Determine the (x, y) coordinate at the center of the cell enclosing the given text.  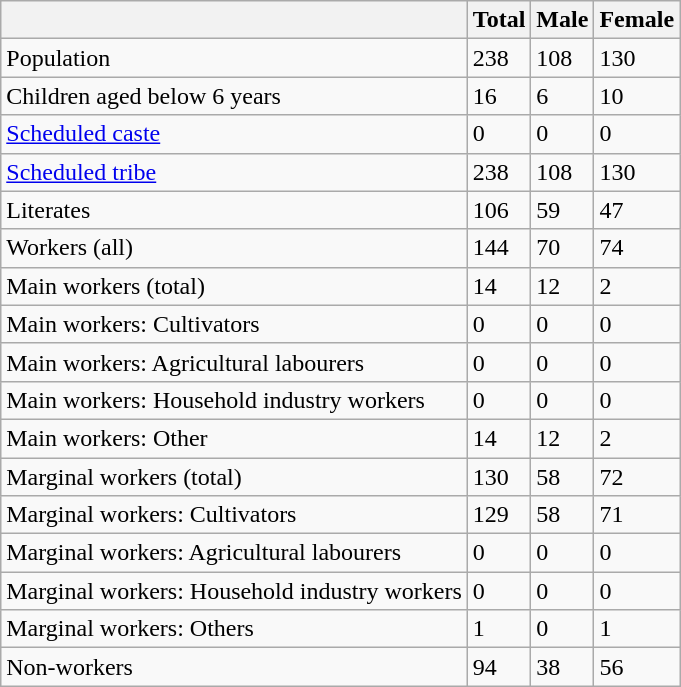
Scheduled tribe (234, 172)
Marginal workers: Others (234, 629)
74 (637, 248)
56 (637, 667)
70 (562, 248)
Marginal workers: Cultivators (234, 515)
Scheduled caste (234, 134)
Total (499, 20)
16 (499, 96)
Workers (all) (234, 248)
47 (637, 210)
38 (562, 667)
144 (499, 248)
59 (562, 210)
Marginal workers: Agricultural labourers (234, 553)
Marginal workers (total) (234, 477)
6 (562, 96)
Main workers (total) (234, 286)
Children aged below 6 years (234, 96)
Main workers: Household industry workers (234, 400)
Literates (234, 210)
Female (637, 20)
106 (499, 210)
Non-workers (234, 667)
10 (637, 96)
129 (499, 515)
72 (637, 477)
Main workers: Agricultural labourers (234, 362)
71 (637, 515)
Male (562, 20)
Marginal workers: Household industry workers (234, 591)
Main workers: Other (234, 438)
Main workers: Cultivators (234, 324)
94 (499, 667)
Population (234, 58)
